Locate the cell with the specified text and output its (X, Y) center coordinate. 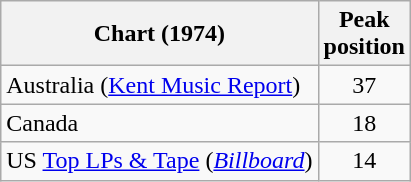
37 (364, 85)
Canada (160, 123)
14 (364, 161)
18 (364, 123)
Australia (Kent Music Report) (160, 85)
Chart (1974) (160, 34)
US Top LPs & Tape (Billboard) (160, 161)
Peak position (364, 34)
